Scan for the cell matching the given text and deliver its (X, Y) coordinate at center. 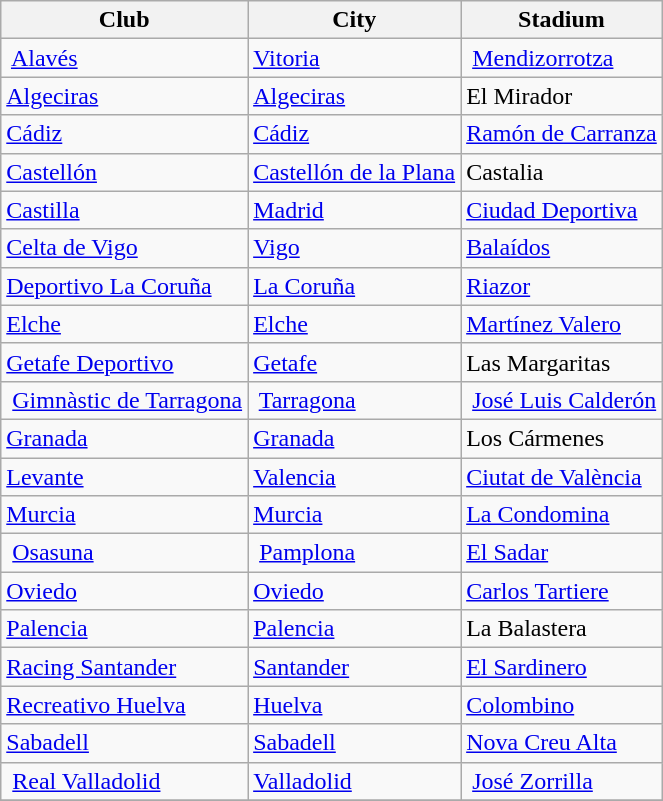
Osasuna (124, 553)
Ciutat de València (562, 477)
Carlos Tartiere (562, 591)
Los Cármenes (562, 438)
Deportivo La Coruña (124, 286)
José Luis Calderón (562, 400)
Ramón de Carranza (562, 134)
Alavés (124, 58)
Las Margaritas (562, 362)
El Sadar (562, 553)
El Sardinero (562, 667)
Valencia (354, 477)
El Mirador (562, 96)
Stadium (562, 20)
City (354, 20)
Huelva (354, 705)
Castilla (124, 210)
José Zorrilla (562, 781)
Valladolid (354, 781)
Madrid (354, 210)
Celta de Vigo (124, 248)
Pamplona (354, 553)
Martínez Valero (562, 324)
Real Valladolid (124, 781)
Castalia (562, 172)
La Condomina (562, 515)
Castellón (124, 172)
Ciudad Deportiva (562, 210)
Balaídos (562, 248)
Santander (354, 667)
Levante (124, 477)
Nova Creu Alta (562, 743)
Getafe (354, 362)
Recreativo Huelva (124, 705)
Castellón de la Plana (354, 172)
La Coruña (354, 286)
Riazor (562, 286)
Getafe Deportivo (124, 362)
Vigo (354, 248)
Vitoria (354, 58)
Mendizorrotza (562, 58)
Gimnàstic de Tarragona (124, 400)
Racing Santander (124, 667)
Colombino (562, 705)
Tarragona (354, 400)
La Balastera (562, 629)
Club (124, 20)
